Extract the (x, y) coordinate from the center of the cell holding the provided text.  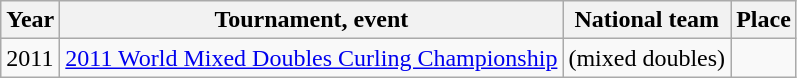
2011 (30, 58)
National team (647, 20)
Tournament, event (312, 20)
Year (30, 20)
2011 World Mixed Doubles Curling Championship (312, 58)
(mixed doubles) (647, 58)
Place (764, 20)
